Determine the (X, Y) coordinate at the center of the cell enclosing the given text.  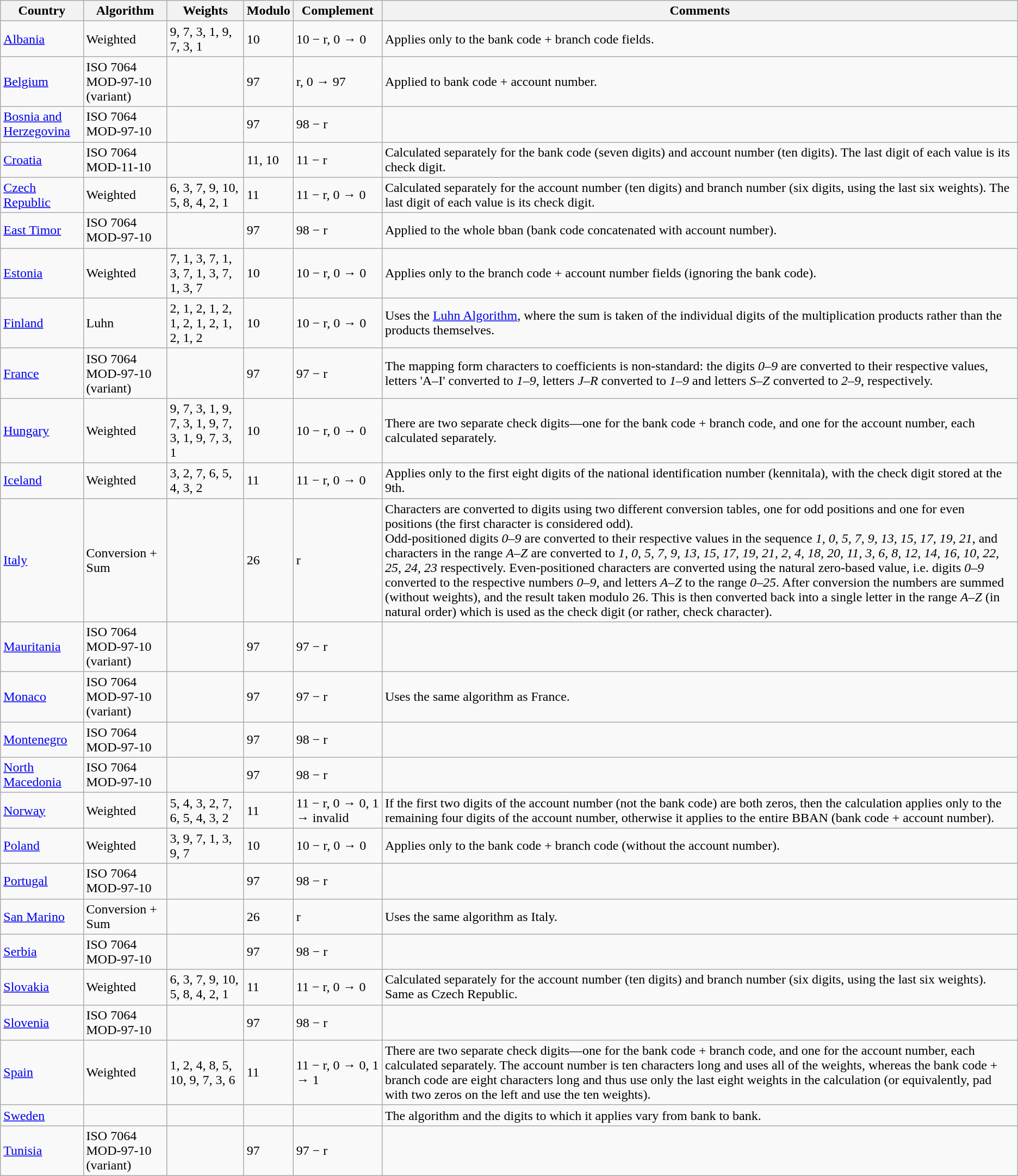
1, 2, 4, 8, 5, 10, 9, 7, 3, 6 (206, 1072)
Applied to bank code + account number. (699, 82)
There are two separate check digits—one for the bank code + branch code, and one for the account number, each calculated separately. (699, 431)
Czech Republic (42, 195)
3, 9, 7, 1, 3, 9, 7 (206, 846)
Bosnia and Herzegovina (42, 124)
Iceland (42, 481)
Portugal (42, 881)
7, 1, 3, 7, 1, 3, 7, 1, 3, 7, 1, 3, 7 (206, 273)
East Timor (42, 231)
Applies only to the bank code + branch code fields. (699, 39)
Italy (42, 560)
Sweden (42, 1115)
11, 10 (269, 160)
5, 4, 3, 2, 7, 6, 5, 4, 3, 2 (206, 810)
Finland (42, 323)
ISO 7064 MOD-11-10 (125, 160)
Applies only to the bank code + branch code (without the account number). (699, 846)
Calculated separately for the account number (ten digits) and branch number (six digits, using the last six weights). Same as Czech Republic. (699, 987)
Estonia (42, 273)
11 − r (337, 160)
Modulo (269, 11)
9, 7, 3, 1, 9, 7, 3, 1, 9, 7, 3, 1, 9, 7, 3, 1 (206, 431)
Comments (699, 11)
Norway (42, 810)
Uses the same algorithm as Italy. (699, 917)
North Macedonia (42, 775)
Calculated separately for the bank code (seven digits) and account number (ten digits). The last digit of each value is its check digit. (699, 160)
Serbia (42, 951)
Spain (42, 1072)
Country (42, 11)
Slovenia (42, 1022)
Applies only to the first eight digits of the national identification number (kennitala), with the check digit stored at the 9th. (699, 481)
Applied to the whole bban (bank code concatenated with account number). (699, 231)
Applies only to the branch code + account number fields (ignoring the bank code). (699, 273)
Uses the same algorithm as France. (699, 697)
Montenegro (42, 739)
Tunisia (42, 1150)
Slovakia (42, 987)
11 − r, 0 → 0, 1 → invalid (337, 810)
France (42, 373)
San Marino (42, 917)
11 − r, 0 → 0, 1 → 1 (337, 1072)
Mauritania (42, 647)
Complement (337, 11)
r, 0 → 97 (337, 82)
Monaco (42, 697)
Belgium (42, 82)
Croatia (42, 160)
Luhn (125, 323)
Hungary (42, 431)
3, 2, 7, 6, 5, 4, 3, 2 (206, 481)
The algorithm and the digits to which it applies vary from bank to bank. (699, 1115)
Weights (206, 11)
Algorithm (125, 11)
Poland (42, 846)
Albania (42, 39)
2, 1, 2, 1, 2, 1, 2, 1, 2, 1, 2, 1, 2 (206, 323)
9, 7, 3, 1, 9, 7, 3, 1 (206, 39)
Uses the Luhn Algorithm, where the sum is taken of the individual digits of the multiplication products rather than the products themselves. (699, 323)
